Output the (X, Y) coordinate of the center of the cell containing the given text.  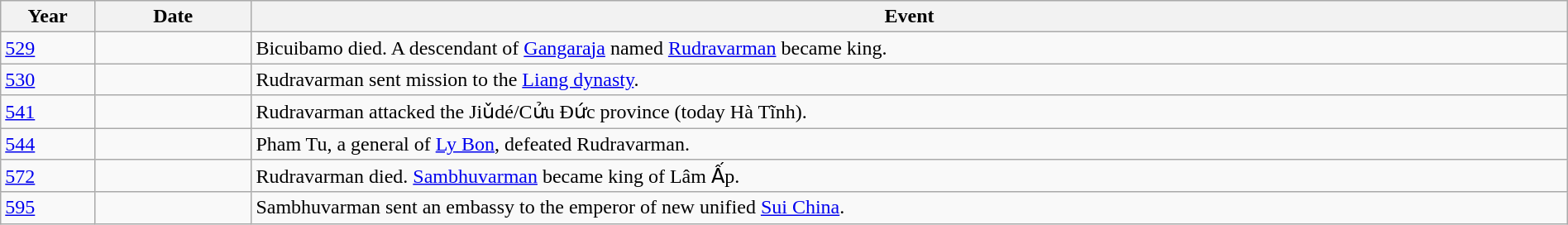
Rudravarman sent mission to the Liang dynasty. (910, 79)
Event (910, 17)
530 (48, 79)
Year (48, 17)
544 (48, 143)
Bicuibamo died. A descendant of Gangaraja named Rudravarman became king. (910, 48)
595 (48, 208)
541 (48, 112)
Rudravarman died. Sambhuvarman became king of Lâm Ấp. (910, 176)
Rudravarman attacked the Jiǔdé/Cửu Đức province (today Hà Tĩnh). (910, 112)
572 (48, 176)
Date (172, 17)
Sambhuvarman sent an embassy to the emperor of new unified Sui China. (910, 208)
Pham Tu, a general of Ly Bon, defeated Rudravarman. (910, 143)
529 (48, 48)
